For the text-containing cell, return its midpoint in [X, Y] coordinate format. 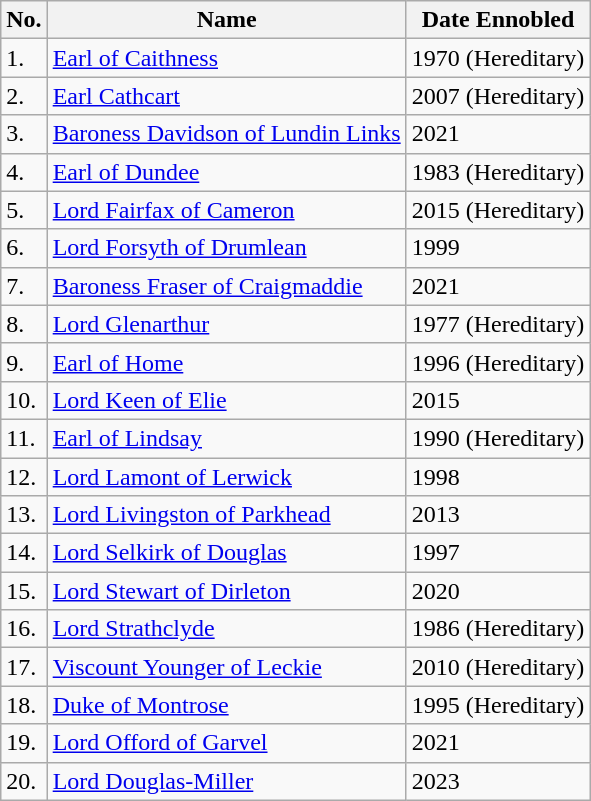
Name [226, 20]
Lord Lamont of Lerwick [226, 477]
10. [24, 400]
1970 (Hereditary) [498, 58]
2015 [498, 400]
1995 (Hereditary) [498, 705]
1. [24, 58]
11. [24, 438]
Earl Cathcart [226, 96]
Lord Douglas-Miller [226, 781]
Baroness Davidson of Lundin Links [226, 134]
Lord Strathclyde [226, 629]
1983 (Hereditary) [498, 172]
Date Ennobled [498, 20]
12. [24, 477]
1996 (Hereditary) [498, 362]
Duke of Montrose [226, 705]
9. [24, 362]
2013 [498, 515]
2. [24, 96]
Earl of Home [226, 362]
Lord Fairfax of Cameron [226, 210]
1998 [498, 477]
1997 [498, 553]
17. [24, 667]
Lord Forsyth of Drumlean [226, 248]
Lord Selkirk of Douglas [226, 553]
Earl of Dundee [226, 172]
Earl of Lindsay [226, 438]
Viscount Younger of Leckie [226, 667]
1986 (Hereditary) [498, 629]
2015 (Hereditary) [498, 210]
2020 [498, 591]
2023 [498, 781]
15. [24, 591]
Lord Offord of Garvel [226, 743]
3. [24, 134]
14. [24, 553]
8. [24, 324]
4. [24, 172]
Lord Stewart of Dirleton [226, 591]
No. [24, 20]
7. [24, 286]
2007 (Hereditary) [498, 96]
Baroness Fraser of Craigmaddie [226, 286]
6. [24, 248]
20. [24, 781]
1990 (Hereditary) [498, 438]
16. [24, 629]
19. [24, 743]
Lord Livingston of Parkhead [226, 515]
2010 (Hereditary) [498, 667]
Lord Keen of Elie [226, 400]
Earl of Caithness [226, 58]
1999 [498, 248]
5. [24, 210]
1977 (Hereditary) [498, 324]
18. [24, 705]
Lord Glenarthur [226, 324]
13. [24, 515]
